Detect which cell encompasses the target text, then output its [X, Y] center coordinate. 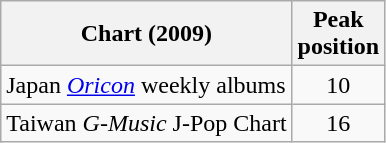
Taiwan G-Music J-Pop Chart [146, 123]
Japan Oricon weekly albums [146, 85]
Chart (2009) [146, 34]
16 [338, 123]
10 [338, 85]
Peakposition [338, 34]
